Identify which cell holds the provided text, then report its (X, Y) central coordinate. 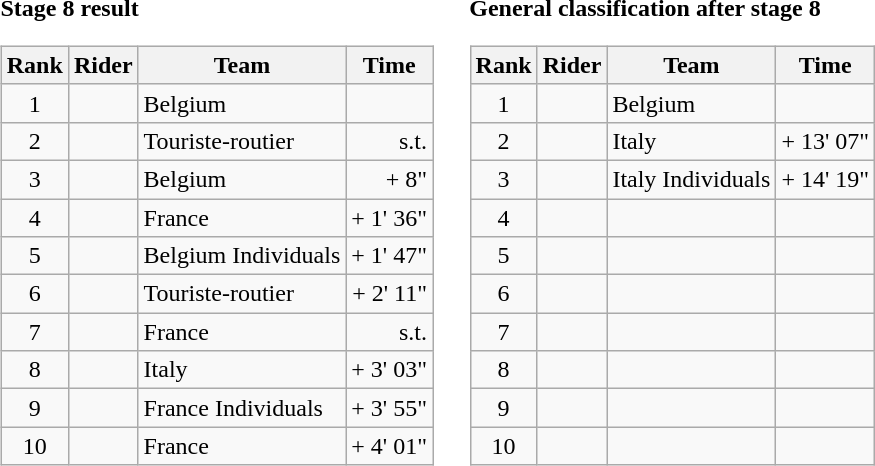
+ 3' 03" (390, 370)
+ 13' 07" (826, 141)
+ 8" (390, 179)
Italy Individuals (692, 179)
+ 14' 19" (826, 179)
+ 1' 36" (390, 217)
+ 3' 55" (390, 408)
France Individuals (242, 408)
+ 1' 47" (390, 256)
+ 4' 01" (390, 446)
Belgium Individuals (242, 256)
+ 2' 11" (390, 294)
